Search for the cell housing the specified text and yield its (X, Y) center coordinate. 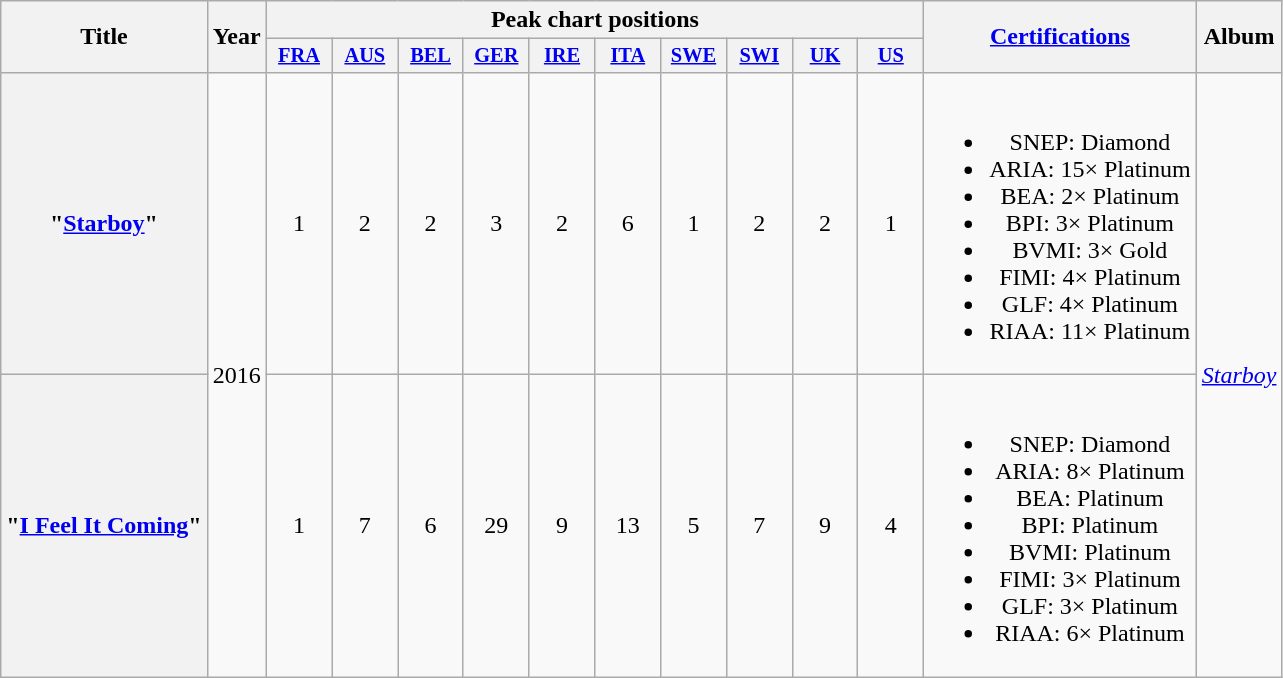
3 (496, 223)
"I Feel It Coming" (104, 526)
AUS (365, 56)
Certifications (1060, 37)
IRE (562, 56)
Album (1239, 37)
GER (496, 56)
13 (628, 526)
BEL (431, 56)
FRA (299, 56)
Year (236, 37)
29 (496, 526)
ITA (628, 56)
4 (891, 526)
UK (825, 56)
Starboy (1239, 374)
SWE (694, 56)
2016 (236, 374)
Peak chart positions (594, 20)
"Starboy" (104, 223)
US (891, 56)
SWI (759, 56)
5 (694, 526)
SNEP: DiamondARIA: 15× PlatinumBEA: 2× PlatinumBPI: 3× PlatinumBVMI: 3× GoldFIMI: 4× PlatinumGLF: 4× PlatinumRIAA: 11× Platinum (1060, 223)
SNEP: DiamondARIA: 8× PlatinumBEA: PlatinumBPI: PlatinumBVMI: PlatinumFIMI: 3× PlatinumGLF: 3× PlatinumRIAA: 6× Platinum (1060, 526)
Title (104, 37)
